Return the (x, y) coordinate for the center point of the cell that contains the specified text.  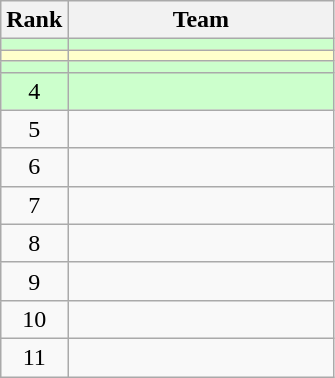
4 (34, 91)
11 (34, 357)
7 (34, 205)
9 (34, 281)
10 (34, 319)
5 (34, 129)
6 (34, 167)
Rank (34, 20)
Team (201, 20)
8 (34, 243)
